Capture the cell that displays the provided text and extract its (x, y) central coordinate. 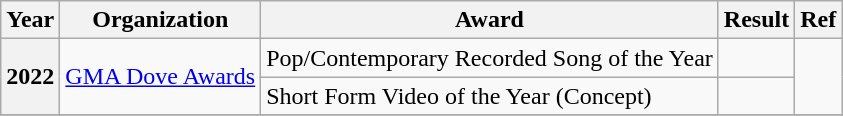
Short Form Video of the Year (Concept) (490, 96)
Ref (818, 20)
Award (490, 20)
Result (756, 20)
Year (30, 20)
Pop/Contemporary Recorded Song of the Year (490, 58)
GMA Dove Awards (160, 77)
2022 (30, 77)
Organization (160, 20)
